Return the (X, Y) coordinate for the center point of the cell that contains the specified text.  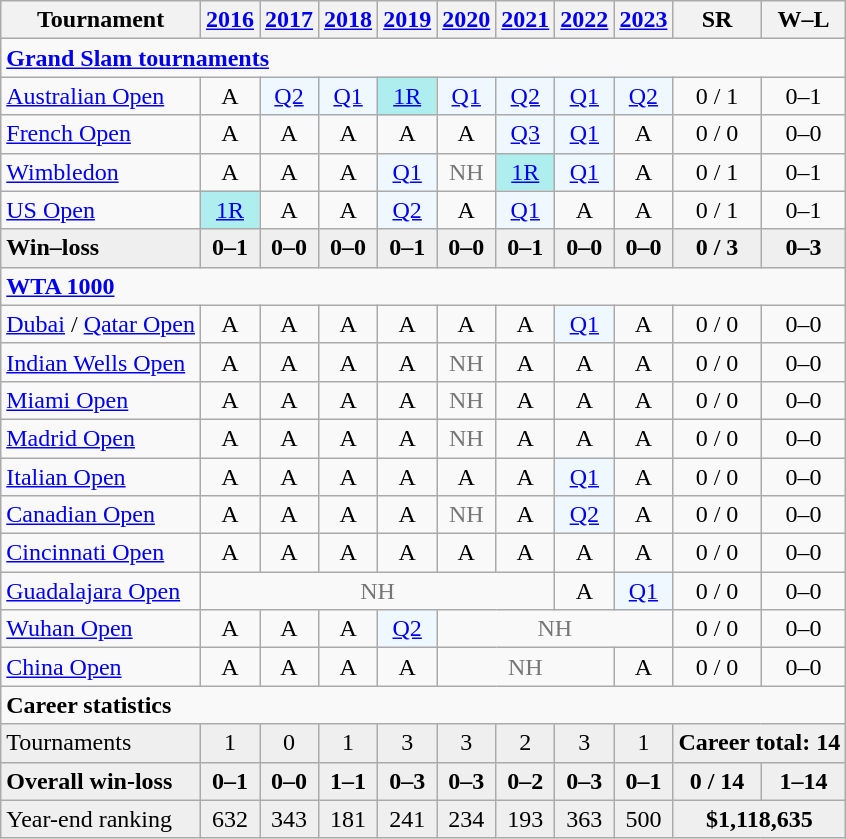
2023 (644, 20)
Win–loss (101, 248)
363 (584, 819)
$1,118,635 (760, 819)
Overall win-loss (101, 781)
WTA 1000 (424, 286)
Wuhan Open (101, 629)
1–1 (348, 781)
Australian Open (101, 96)
2016 (230, 20)
US Open (101, 210)
Cincinnati Open (101, 553)
500 (644, 819)
Italian Open (101, 477)
SR (717, 20)
343 (290, 819)
Career statistics (424, 705)
French Open (101, 134)
0 (290, 743)
234 (466, 819)
0 / 3 (717, 248)
241 (408, 819)
632 (230, 819)
2019 (408, 20)
0 / 14 (717, 781)
Tournaments (101, 743)
2018 (348, 20)
Guadalajara Open (101, 591)
Q3 (526, 134)
1–14 (804, 781)
China Open (101, 667)
Indian Wells Open (101, 362)
2020 (466, 20)
Miami Open (101, 400)
193 (526, 819)
Grand Slam tournaments (424, 58)
Year-end ranking (101, 819)
2 (526, 743)
2017 (290, 20)
0–2 (526, 781)
Tournament (101, 20)
2021 (526, 20)
Wimbledon (101, 172)
W–L (804, 20)
Madrid Open (101, 438)
181 (348, 819)
Career total: 14 (760, 743)
2022 (584, 20)
Canadian Open (101, 515)
Dubai / Qatar Open (101, 324)
